Determine the (X, Y) coordinate at the center of the cell enclosing the given text.  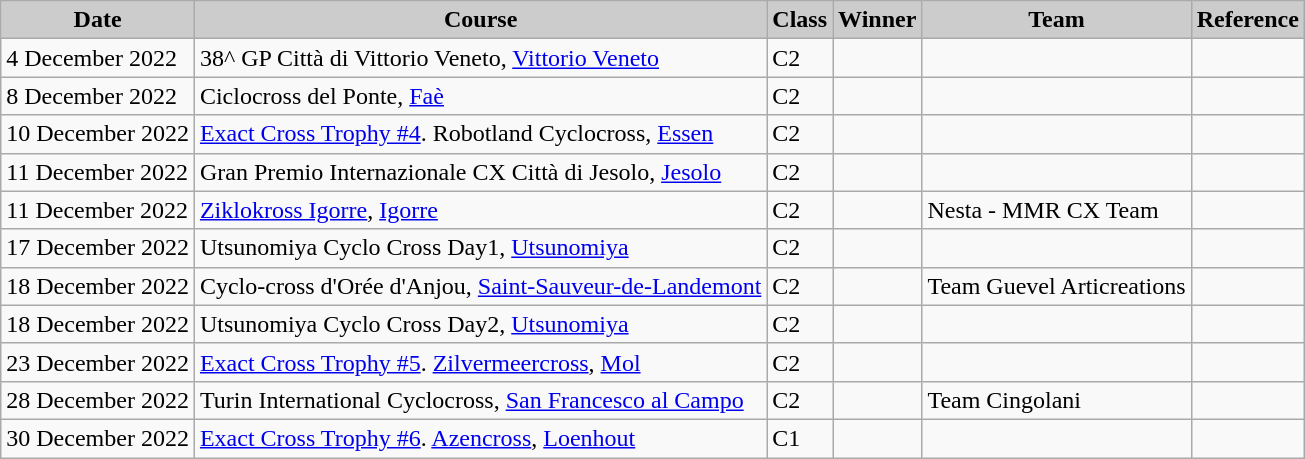
Team (1056, 20)
C1 (800, 438)
Exact Cross Trophy #4. Robotland Cyclocross, Essen (480, 134)
Utsunomiya Cyclo Cross Day2, Utsunomiya (480, 324)
17 December 2022 (98, 248)
28 December 2022 (98, 400)
23 December 2022 (98, 362)
Date (98, 20)
30 December 2022 (98, 438)
10 December 2022 (98, 134)
Gran Premio Internazionale CX Città di Jesolo, Jesolo (480, 172)
Turin International Cyclocross, San Francesco al Campo (480, 400)
8 December 2022 (98, 96)
38^ GP Città di Vittorio Veneto, Vittorio Veneto (480, 58)
Winner (878, 20)
Ziklokross Igorre, Igorre (480, 210)
Ciclocross del Ponte, Faè (480, 96)
Utsunomiya Cyclo Cross Day1, Utsunomiya (480, 248)
Course (480, 20)
Reference (1248, 20)
Nesta - MMR CX Team (1056, 210)
Class (800, 20)
Exact Cross Trophy #6. Azencross, Loenhout (480, 438)
Exact Cross Trophy #5. Zilvermeercross, Mol (480, 362)
Cyclo-cross d'Orée d'Anjou, Saint-Sauveur-de-Landemont (480, 286)
Team Cingolani (1056, 400)
Team Guevel Articreations (1056, 286)
4 December 2022 (98, 58)
